Identify which cell holds the provided text, then report its (X, Y) central coordinate. 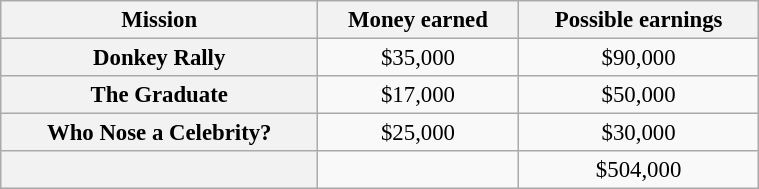
$30,000 (638, 133)
The Graduate (159, 95)
$90,000 (638, 57)
$50,000 (638, 95)
$504,000 (638, 170)
Money earned (418, 20)
Donkey Rally (159, 57)
$17,000 (418, 95)
$25,000 (418, 133)
$35,000 (418, 57)
Mission (159, 20)
Who Nose a Celebrity? (159, 133)
Possible earnings (638, 20)
